Search for the cell housing the specified text and yield its (x, y) center coordinate. 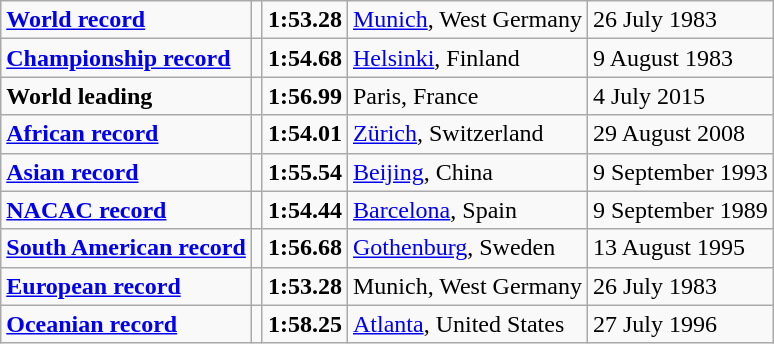
1:54.44 (304, 210)
9 September 1993 (680, 172)
Oceanian record (126, 324)
Atlanta, United States (467, 324)
South American record (126, 248)
1:54.68 (304, 58)
29 August 2008 (680, 134)
Zürich, Switzerland (467, 134)
1:55.54 (304, 172)
African record (126, 134)
27 July 1996 (680, 324)
13 August 1995 (680, 248)
European record (126, 286)
1:56.99 (304, 96)
World leading (126, 96)
1:56.68 (304, 248)
NACAC record (126, 210)
1:54.01 (304, 134)
Beijing, China (467, 172)
9 August 1983 (680, 58)
World record (126, 20)
Championship record (126, 58)
4 July 2015 (680, 96)
Barcelona, Spain (467, 210)
1:58.25 (304, 324)
Gothenburg, Sweden (467, 248)
Helsinki, Finland (467, 58)
9 September 1989 (680, 210)
Paris, France (467, 96)
Asian record (126, 172)
